Search for the cell housing the specified text and yield its [x, y] center coordinate. 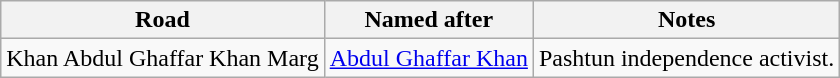
Abdul Ghaffar Khan [428, 58]
Notes [686, 20]
Road [162, 20]
Pashtun independence activist. [686, 58]
Named after [428, 20]
Khan Abdul Ghaffar Khan Marg [162, 58]
